Pinpoint the cell where the given text exists, returning its (X, Y) midpoint coordinate. 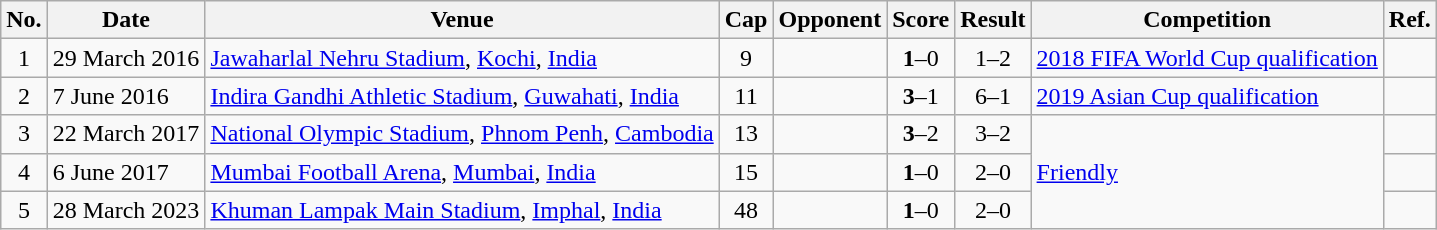
22 March 2017 (126, 134)
6–1 (993, 96)
No. (24, 20)
Indira Gandhi Athletic Stadium, Guwahati, India (462, 96)
13 (746, 134)
1 (24, 58)
Jawaharlal Nehru Stadium, Kochi, India (462, 58)
3–1 (921, 96)
Friendly (1207, 172)
7 June 2016 (126, 96)
48 (746, 210)
4 (24, 172)
2019 Asian Cup qualification (1207, 96)
Venue (462, 20)
5 (24, 210)
Result (993, 20)
28 March 2023 (126, 210)
Competition (1207, 20)
Ref. (1410, 20)
2 (24, 96)
Mumbai Football Arena, Mumbai, India (462, 172)
National Olympic Stadium, Phnom Penh, Cambodia (462, 134)
29 March 2016 (126, 58)
15 (746, 172)
6 June 2017 (126, 172)
Score (921, 20)
1–2 (993, 58)
9 (746, 58)
3 (24, 134)
2018 FIFA World Cup qualification (1207, 58)
Khuman Lampak Main Stadium, Imphal, India (462, 210)
Cap (746, 20)
Date (126, 20)
Opponent (830, 20)
11 (746, 96)
